Find where the given text appears and provide that cell's center as [X, Y] coordinate. 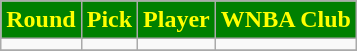
Round [41, 20]
Pick [109, 20]
WNBA Club [286, 20]
Player [177, 20]
